Search for the cell housing the specified text and yield its (x, y) center coordinate. 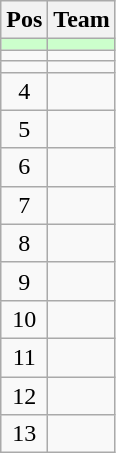
4 (24, 91)
11 (24, 357)
Pos (24, 20)
5 (24, 129)
8 (24, 243)
12 (24, 395)
9 (24, 281)
Team (82, 20)
10 (24, 319)
7 (24, 205)
13 (24, 434)
6 (24, 167)
